For the text-containing cell, return its midpoint in (x, y) coordinate format. 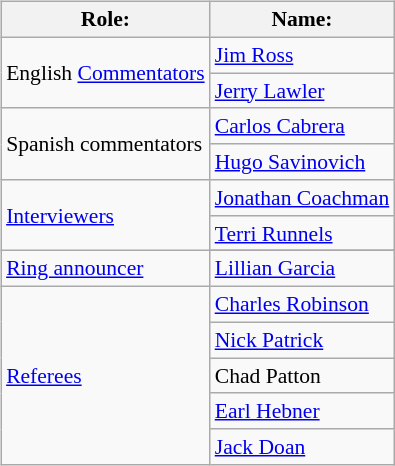
Jim Ross (302, 55)
Jack Doan (302, 447)
Jerry Lawler (302, 91)
Name: (302, 20)
Charles Robinson (302, 305)
Jonathan Coachman (302, 198)
Role: (106, 20)
Referees (106, 376)
Hugo Savinovich (302, 162)
Chad Patton (302, 376)
Ring announcer (106, 269)
Spanish commentators (106, 144)
Earl Hebner (302, 411)
Lillian Garcia (302, 269)
Interviewers (106, 216)
Carlos Cabrera (302, 126)
Terri Runnels (302, 233)
Nick Patrick (302, 340)
English Commentators (106, 72)
